Provide the (x, y) coordinate of the cell's center where the given text is located.  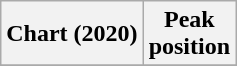
Peakposition (189, 34)
Chart (2020) (72, 34)
